From the cell containing the given text, extract its center point as (x, y) coordinate. 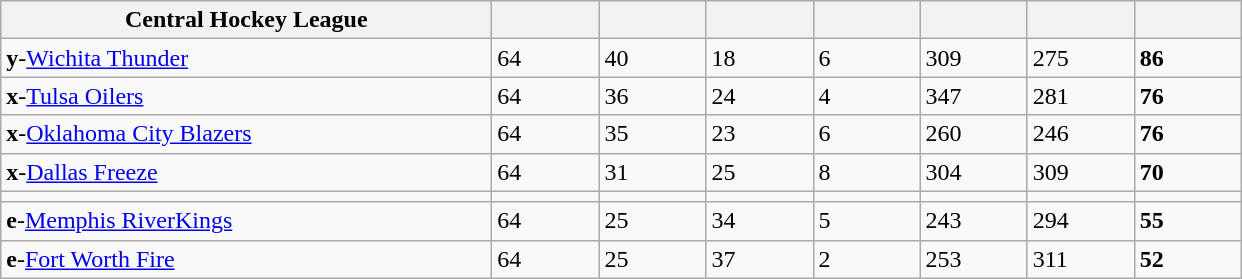
8 (866, 172)
4 (866, 96)
311 (1080, 259)
e-Memphis RiverKings (246, 221)
37 (760, 259)
294 (1080, 221)
281 (1080, 96)
35 (652, 134)
x-Tulsa Oilers (246, 96)
246 (1080, 134)
52 (1188, 259)
243 (974, 221)
23 (760, 134)
70 (1188, 172)
24 (760, 96)
Central Hockey League (246, 20)
x-Dallas Freeze (246, 172)
36 (652, 96)
86 (1188, 58)
x-Oklahoma City Blazers (246, 134)
304 (974, 172)
31 (652, 172)
2 (866, 259)
275 (1080, 58)
40 (652, 58)
e-Fort Worth Fire (246, 259)
253 (974, 259)
34 (760, 221)
18 (760, 58)
y-Wichita Thunder (246, 58)
347 (974, 96)
260 (974, 134)
5 (866, 221)
55 (1188, 221)
